Search for the cell housing the specified text and yield its (X, Y) center coordinate. 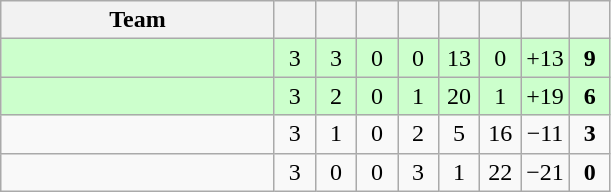
9 (590, 58)
6 (590, 96)
5 (460, 134)
+19 (546, 96)
16 (500, 134)
13 (460, 58)
Team (138, 20)
−21 (546, 172)
22 (500, 172)
−11 (546, 134)
+13 (546, 58)
20 (460, 96)
